Provide the [x, y] coordinate of the cell's center where the given text is located.  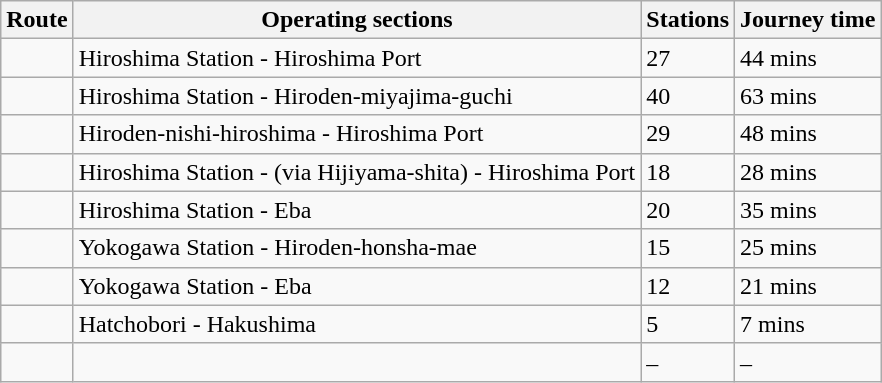
Hiroshima Station - Eba [357, 210]
12 [688, 286]
Hiroshima Station - Hiroden-miyajima-guchi [357, 96]
28 mins [808, 172]
Hiroshima Station - (via Hijiyama-shita) - Hiroshima Port [357, 172]
Operating sections [357, 20]
Hiroden-nishi-hiroshima - Hiroshima Port [357, 134]
15 [688, 248]
63 mins [808, 96]
Route [37, 20]
40 [688, 96]
44 mins [808, 58]
20 [688, 210]
Hiroshima Station - Hiroshima Port [357, 58]
5 [688, 324]
25 mins [808, 248]
7 mins [808, 324]
Hatchobori - Hakushima [357, 324]
Yokogawa Station - Eba [357, 286]
35 mins [808, 210]
Journey time [808, 20]
29 [688, 134]
Yokogawa Station - Hiroden-honsha-mae [357, 248]
27 [688, 58]
Stations [688, 20]
18 [688, 172]
48 mins [808, 134]
21 mins [808, 286]
